Capture the cell that displays the provided text and extract its [x, y] central coordinate. 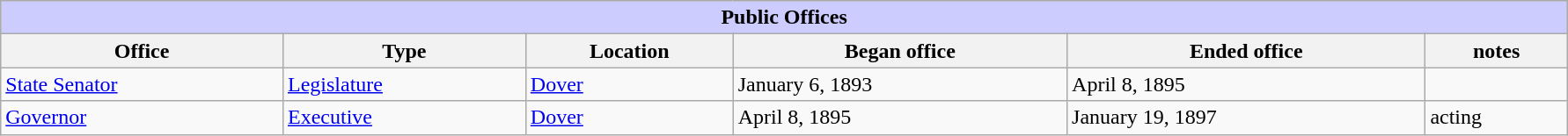
Began office [899, 51]
notes [1497, 51]
acting [1497, 118]
Governor [143, 118]
January 19, 1897 [1246, 118]
Type [404, 51]
January 6, 1893 [899, 84]
Ended office [1246, 51]
Office [143, 51]
Location [629, 51]
Legislature [404, 84]
Executive [404, 118]
State Senator [143, 84]
Public Offices [785, 18]
